Provide the [X, Y] coordinate of the cell's center where the given text is located.  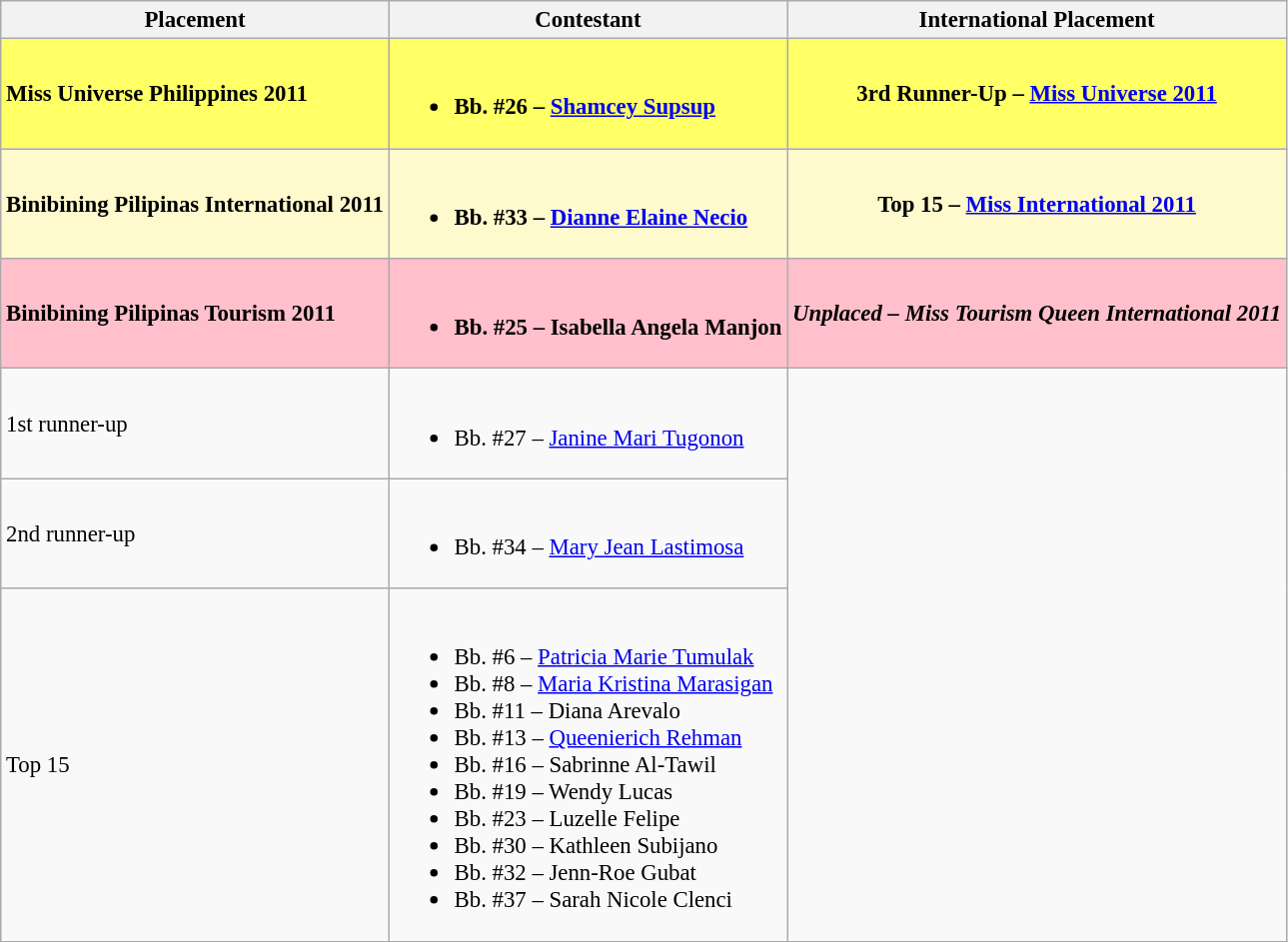
Bb. #33 – Dianne Elaine Necio [588, 204]
Top 15 – Miss International 2011 [1037, 204]
1st runner-up [195, 424]
Bb. #27 – Janine Mari Tugonon [588, 424]
Unplaced – Miss Tourism Queen International 2011 [1037, 314]
Binibining Pilipinas International 2011 [195, 204]
Miss Universe Philippines 2011 [195, 94]
Placement [195, 20]
Binibining Pilipinas Tourism 2011 [195, 314]
International Placement [1037, 20]
3rd Runner-Up – Miss Universe 2011 [1037, 94]
Top 15 [195, 765]
2nd runner-up [195, 533]
Bb. #25 – Isabella Angela Manjon [588, 314]
Bb. #26 – Shamcey Supsup [588, 94]
Bb. #34 – Mary Jean Lastimosa [588, 533]
Contestant [588, 20]
